Return the (x, y) coordinate for the center point of the cell that contains the specified text.  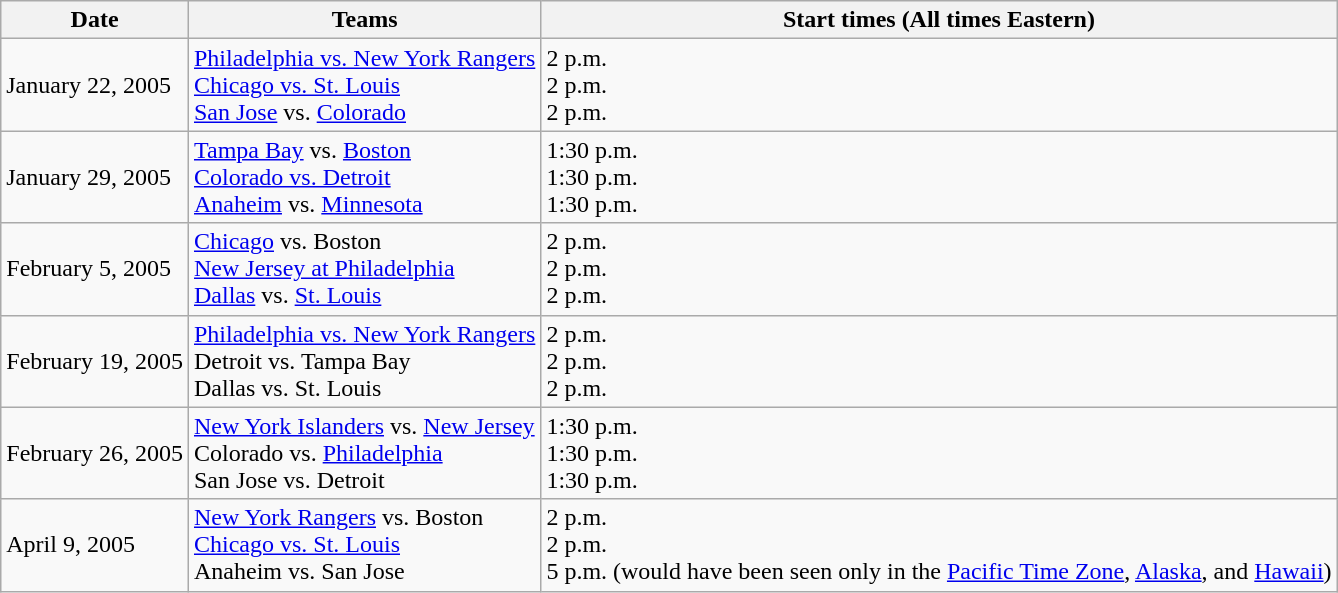
Start times (All times Eastern) (939, 20)
April 9, 2005 (95, 545)
Chicago vs. BostonNew Jersey at PhiladelphiaDallas vs. St. Louis (364, 269)
Philadelphia vs. New York RangersChicago vs. St. LouisSan Jose vs. Colorado (364, 85)
Philadelphia vs. New York RangersDetroit vs. Tampa BayDallas vs. St. Louis (364, 361)
New York Rangers vs. BostonChicago vs. St. LouisAnaheim vs. San Jose (364, 545)
January 29, 2005 (95, 177)
Tampa Bay vs. BostonColorado vs. DetroitAnaheim vs. Minnesota (364, 177)
Teams (364, 20)
February 5, 2005 (95, 269)
Date (95, 20)
February 19, 2005 (95, 361)
2 p.m.2 p.m.5 p.m. (would have been seen only in the Pacific Time Zone, Alaska, and Hawaii) (939, 545)
New York Islanders vs. New JerseyColorado vs. PhiladelphiaSan Jose vs. Detroit (364, 453)
February 26, 2005 (95, 453)
January 22, 2005 (95, 85)
